Provide the [X, Y] coordinate of the cell's center where the given text is located.  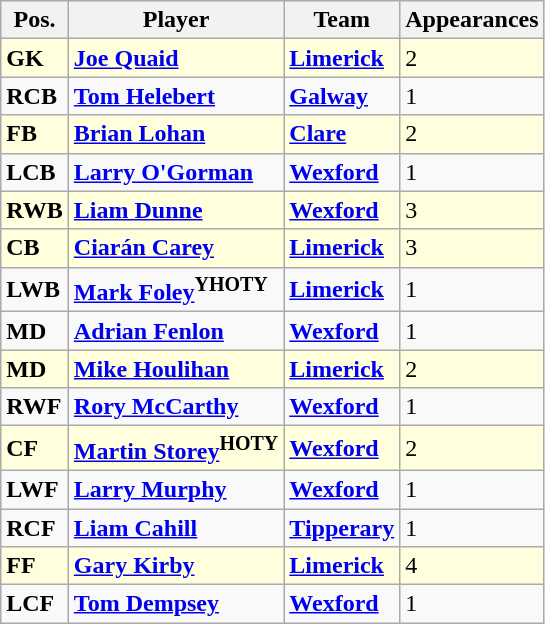
Liam Dunne [176, 210]
LWF [35, 489]
RCB [35, 96]
FF [35, 566]
Tipperary [342, 528]
GK [35, 58]
FB [35, 134]
Liam Cahill [176, 528]
Larry Murphy [176, 489]
Mark FoleyYHOTY [176, 290]
Adrian Fenlon [176, 331]
LCF [35, 604]
Tom Helebert [176, 96]
Tom Dempsey [176, 604]
Rory McCarthy [176, 407]
4 [472, 566]
Galway [342, 96]
RWF [35, 407]
Pos. [35, 20]
LCB [35, 172]
Larry O'Gorman [176, 172]
Ciarán Carey [176, 248]
Team [342, 20]
Gary Kirby [176, 566]
Mike Houlihan [176, 369]
RWB [35, 210]
Joe Quaid [176, 58]
Martin StoreyHOTY [176, 448]
Appearances [472, 20]
LWB [35, 290]
RCF [35, 528]
CF [35, 448]
Player [176, 20]
CB [35, 248]
Brian Lohan [176, 134]
Clare [342, 134]
